For the text-containing cell, return its midpoint in (X, Y) coordinate format. 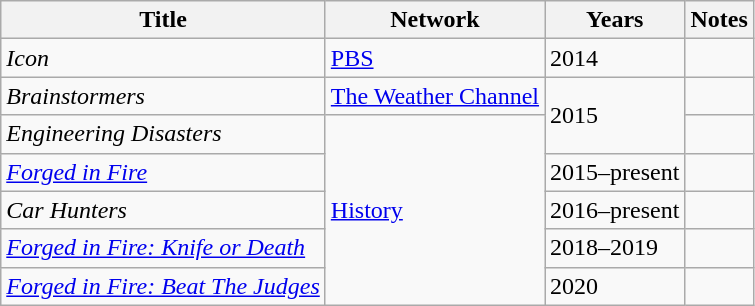
Years (615, 20)
Forged in Fire: Knife or Death (164, 248)
History (434, 210)
PBS (434, 58)
Notes (719, 20)
The Weather Channel (434, 96)
2014 (615, 58)
Title (164, 20)
Icon (164, 58)
2018–2019 (615, 248)
Engineering Disasters (164, 134)
2015–present (615, 172)
2016–present (615, 210)
2020 (615, 286)
Car Hunters (164, 210)
Forged in Fire (164, 172)
Network (434, 20)
Forged in Fire: Beat The Judges (164, 286)
2015 (615, 115)
Brainstormers (164, 96)
